Return (x, y) of the center of cell containing provided text 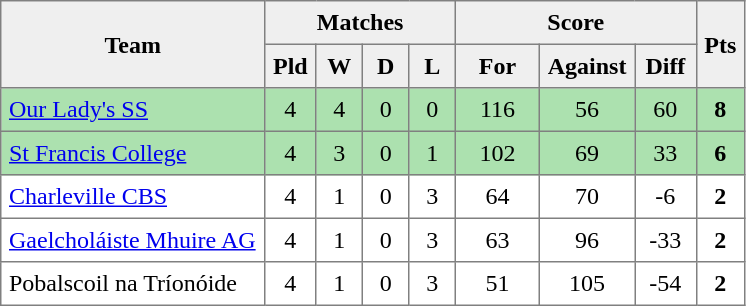
Pts (720, 44)
-6 (666, 197)
Pobalscoil na Tríonóide (133, 284)
33 (666, 153)
8 (720, 110)
D (385, 66)
6 (720, 153)
102 (497, 153)
70 (586, 197)
Pld (290, 66)
56 (586, 110)
-33 (666, 240)
51 (497, 284)
St Francis College (133, 153)
Our Lady's SS (133, 110)
Against (586, 66)
69 (586, 153)
L (432, 66)
-54 (666, 284)
Charleville CBS (133, 197)
116 (497, 110)
Team (133, 44)
For (497, 66)
96 (586, 240)
Diff (666, 66)
64 (497, 197)
Matches (360, 23)
60 (666, 110)
Score (576, 23)
W (339, 66)
63 (497, 240)
Gaelcholáiste Mhuire AG (133, 240)
105 (586, 284)
